Output the (X, Y) coordinate of the center of the cell containing the given text.  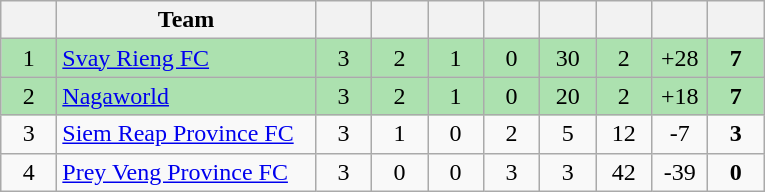
42 (624, 172)
30 (568, 58)
Svay Rieng FC (186, 58)
Prey Veng Province FC (186, 172)
4 (29, 172)
+18 (680, 96)
+28 (680, 58)
5 (568, 134)
Nagaworld (186, 96)
Siem Reap Province FC (186, 134)
-39 (680, 172)
20 (568, 96)
12 (624, 134)
Team (186, 20)
-7 (680, 134)
